Detect which cell encompasses the target text, then output its [X, Y] center coordinate. 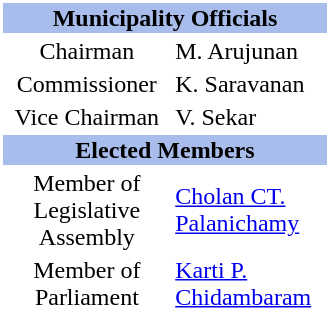
Member of Legislative Assembly [87, 210]
Cholan CT. Palanichamy [250, 210]
Chairman [87, 51]
Elected Members [165, 150]
K. Saravanan [250, 84]
Commissioner [87, 84]
Municipality Officials [165, 18]
Vice Chairman [87, 117]
Member of Parliament [87, 284]
V. Sekar [250, 117]
Karti P. Chidambaram [250, 284]
M. Arujunan [250, 51]
